Return (x, y) of the center of cell containing provided text 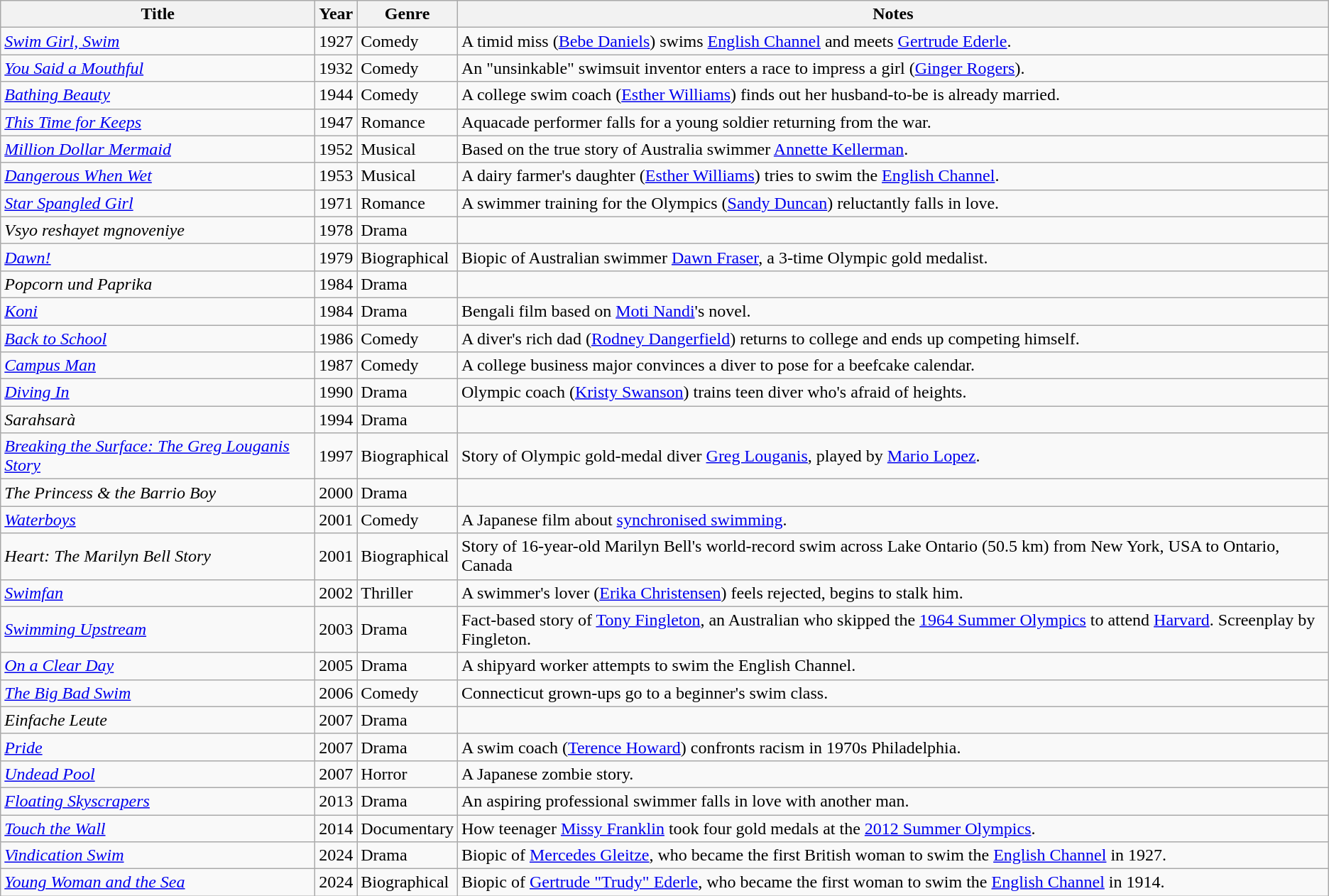
Dangerous When Wet (158, 176)
Genre (408, 14)
Title (158, 14)
1997 (337, 456)
Back to School (158, 339)
A Japanese film about synchronised swimming. (893, 520)
A shipyard worker attempts to swim the English Channel. (893, 666)
Connecticut grown-ups go to a beginner's swim class. (893, 693)
2014 (337, 829)
Sarahsarà (158, 420)
A timid miss (Bebe Daniels) swims English Channel and meets Gertrude Ederle. (893, 41)
2006 (337, 693)
2013 (337, 801)
Aquacade performer falls for a young soldier returning from the war. (893, 122)
Campus Man (158, 366)
A college swim coach (Esther Williams) finds out her husband-to-be is already married. (893, 95)
Heart: The Marilyn Bell Story (158, 557)
2000 (337, 493)
2002 (337, 593)
Fact-based story of Tony Fingleton, an Australian who skipped the 1964 Summer Olympics to attend Harvard. Screenplay by Fingleton. (893, 629)
Floating Skyscrapers (158, 801)
Notes (893, 14)
Swimfan (158, 593)
Biopic of Mercedes Gleitze, who became the first British woman to swim the English Channel in 1927. (893, 856)
Undead Pool (158, 774)
How teenager Missy Franklin took four gold medals at the 2012 Summer Olympics. (893, 829)
You Said a Mouthful (158, 68)
1979 (337, 257)
Swim Girl, Swim (158, 41)
Waterboys (158, 520)
1952 (337, 149)
Biopic of Gertrude "Trudy" Ederle, who became the first woman to swim the English Channel in 1914. (893, 883)
Olympic coach (Kristy Swanson) trains teen diver who's afraid of heights. (893, 393)
Story of Olympic gold-medal diver Greg Louganis, played by Mario Lopez. (893, 456)
Koni (158, 311)
1932 (337, 68)
Thriller (408, 593)
An aspiring professional swimmer falls in love with another man. (893, 801)
Diving In (158, 393)
Pride (158, 747)
A dairy farmer's daughter (Esther Williams) tries to swim the English Channel. (893, 176)
A swimmer training for the Olympics (Sandy Duncan) reluctantly falls in love. (893, 203)
Swimming Upstream (158, 629)
1986 (337, 339)
1927 (337, 41)
Young Woman and the Sea (158, 883)
Horror (408, 774)
The Princess & the Barrio Boy (158, 493)
Breaking the Surface: The Greg Louganis Story (158, 456)
1971 (337, 203)
1994 (337, 420)
1978 (337, 230)
Based on the true story of Australia swimmer Annette Kellerman. (893, 149)
1987 (337, 366)
An "unsinkable" swimsuit inventor enters a race to impress a girl (Ginger Rogers). (893, 68)
Einfache Leute (158, 720)
Popcorn und Paprika (158, 284)
Million Dollar Mermaid (158, 149)
This Time for Keeps (158, 122)
1953 (337, 176)
Bathing Beauty (158, 95)
On a Clear Day (158, 666)
1990 (337, 393)
Year (337, 14)
Documentary (408, 829)
The Big Bad Swim (158, 693)
1947 (337, 122)
Star Spangled Girl (158, 203)
Touch the Wall (158, 829)
A swim coach (Terence Howard) confronts racism in 1970s Philadelphia. (893, 747)
2005 (337, 666)
A Japanese zombie story. (893, 774)
Vindication Swim (158, 856)
A swimmer's lover (Erika Christensen) feels rejected, begins to stalk him. (893, 593)
Bengali film based on Moti Nandi's novel. (893, 311)
A diver's rich dad (Rodney Dangerfield) returns to college and ends up competing himself. (893, 339)
1944 (337, 95)
Biopic of Australian swimmer Dawn Fraser, a 3-time Olympic gold medalist. (893, 257)
Story of 16-year-old Marilyn Bell's world-record swim across Lake Ontario (50.5 km) from New York, USA to Ontario, Canada (893, 557)
Dawn! (158, 257)
Vsyo reshayet mgnoveniye (158, 230)
2003 (337, 629)
A college business major convinces a diver to pose for a beefcake calendar. (893, 366)
